Output the (x, y) coordinate of the center of the cell containing the given text.  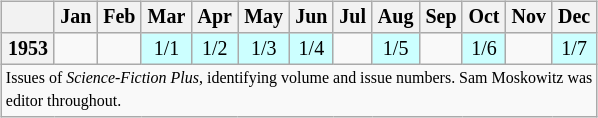
Sep (440, 18)
Jan (76, 18)
Nov (528, 18)
1/2 (216, 48)
1953 (28, 48)
May (264, 18)
Dec (574, 18)
Jun (311, 18)
1/1 (166, 48)
Mar (166, 18)
1/5 (396, 48)
Aug (396, 18)
Issues of Science-Fiction Plus, identifying volume and issue numbers. Sam Moskowitz was editor throughout. (299, 91)
Jul (352, 18)
Feb (119, 18)
Apr (216, 18)
1/4 (311, 48)
1/3 (264, 48)
1/7 (574, 48)
1/6 (484, 48)
Oct (484, 18)
